Capture the cell that displays the provided text and extract its [x, y] central coordinate. 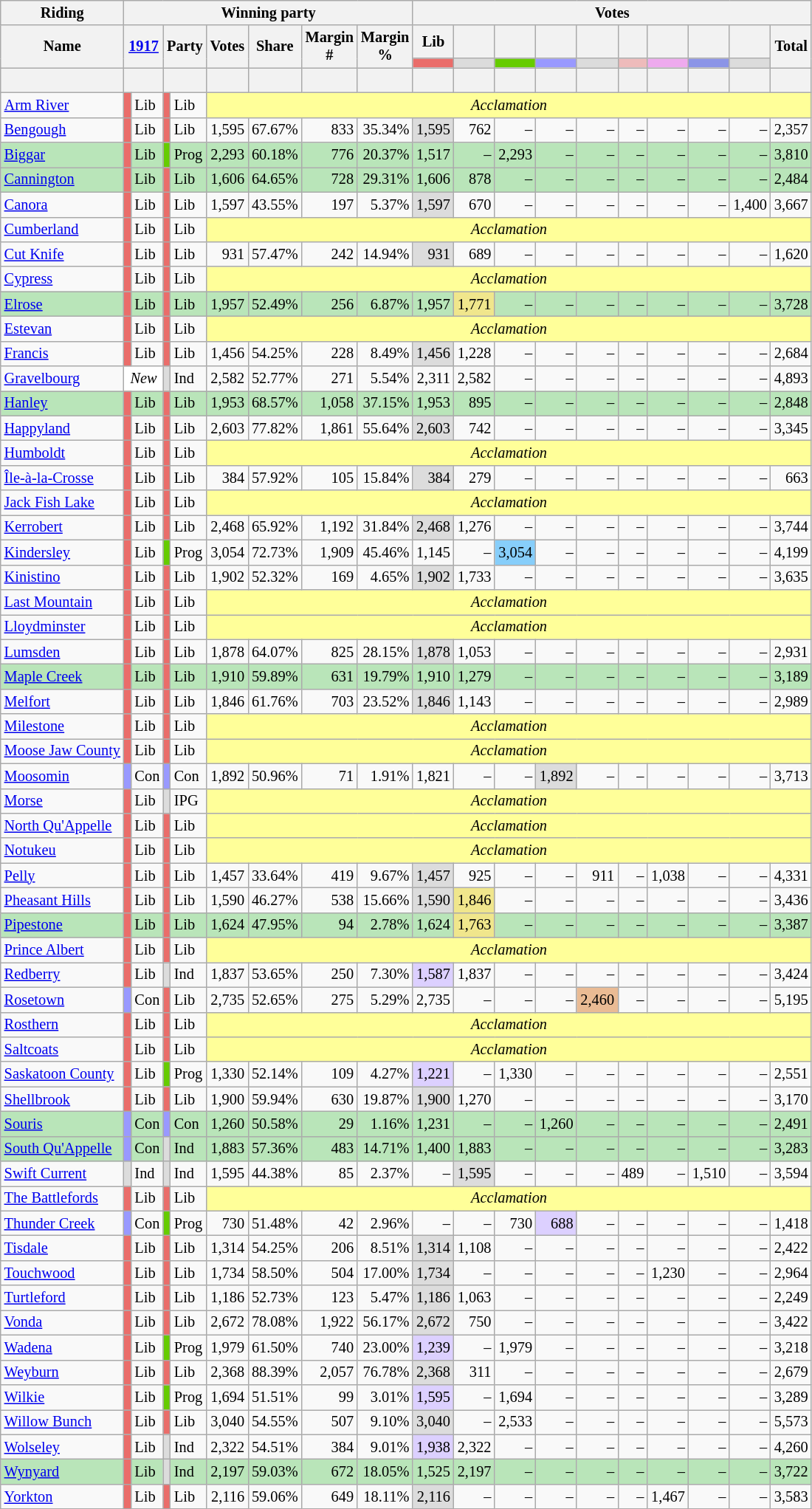
59.89% [275, 676]
1,221 [433, 1074]
279 [475, 478]
43.55% [275, 204]
58.50% [275, 1273]
19.87% [385, 1099]
64.07% [275, 652]
9.67% [385, 876]
663 [791, 478]
242 [329, 254]
46.27% [275, 900]
Wolseley [62, 1447]
3.01% [385, 1397]
1,861 [329, 428]
Happyland [62, 428]
419 [329, 876]
Canora [62, 204]
52.65% [275, 1000]
3,583 [791, 1496]
4,331 [791, 876]
68.57% [275, 403]
Lumsden [62, 652]
37.15% [385, 403]
5.54% [385, 379]
1,279 [475, 676]
53.65% [275, 975]
Willow Bunch [62, 1422]
14.94% [385, 254]
8.49% [385, 354]
1,525 [433, 1471]
109 [329, 1074]
3,170 [791, 1099]
Swift Current [62, 1174]
Rosthern [62, 1025]
Redberry [62, 975]
47.95% [275, 925]
1,771 [475, 304]
2,533 [515, 1422]
29 [329, 1124]
Biggar [62, 155]
631 [329, 676]
2,491 [791, 1124]
88.39% [275, 1372]
1,143 [475, 701]
1,418 [791, 1223]
Pheasant Hills [62, 900]
5,195 [791, 1000]
52.73% [275, 1298]
1,063 [475, 1298]
Cut Knife [62, 254]
Gravelbourg [62, 379]
Total [791, 47]
1,231 [433, 1124]
1,510 [709, 1174]
23.52% [385, 701]
Hanley [62, 403]
Notukeu [62, 850]
Winning party [269, 13]
Humboldt [62, 453]
15.84% [385, 478]
50.58% [275, 1124]
1,239 [433, 1347]
50.96% [275, 776]
59.06% [275, 1496]
71 [329, 776]
1,821 [433, 776]
76.78% [385, 1372]
2,684 [791, 354]
689 [475, 254]
44.38% [275, 1174]
Maple Creek [62, 676]
Île-à-la-Crosse [62, 478]
Name [62, 47]
1917 [143, 47]
17.00% [385, 1273]
1,270 [475, 1099]
Thunder Creek [62, 1223]
1,108 [475, 1248]
1,145 [433, 552]
Bengough [62, 130]
Francis [62, 354]
3,713 [791, 776]
3,189 [791, 676]
483 [329, 1149]
2.96% [385, 1223]
45.46% [385, 552]
64.65% [275, 179]
Rosetown [62, 1000]
Saskatoon County [62, 1074]
1,228 [475, 354]
1,058 [329, 403]
31.84% [385, 527]
2,989 [791, 701]
649 [329, 1496]
3,728 [791, 304]
3,722 [791, 1471]
Cannington [62, 179]
57.92% [275, 478]
Tisdale [62, 1248]
59.94% [275, 1099]
Margin% [385, 47]
15.66% [385, 900]
197 [329, 204]
Cypress [62, 279]
2,422 [791, 1248]
18.11% [385, 1496]
99 [329, 1397]
Riding [62, 13]
3,436 [791, 900]
489 [633, 1174]
169 [329, 577]
2.37% [385, 1174]
1,467 [668, 1496]
5.37% [385, 204]
1,230 [668, 1273]
Saltcoats [62, 1049]
60.18% [275, 155]
65.92% [275, 527]
275 [329, 1000]
2.78% [385, 925]
2,848 [791, 403]
20.37% [385, 155]
4,893 [791, 379]
18.05% [385, 1471]
1.16% [385, 1124]
52.32% [275, 577]
1.91% [385, 776]
Milestone [62, 726]
2,357 [791, 130]
52.14% [275, 1074]
1,587 [433, 975]
Yorkton [62, 1496]
878 [475, 179]
Share [275, 47]
825 [329, 652]
Estevan [62, 329]
1,517 [433, 155]
4.27% [385, 1074]
911 [597, 876]
Touchwood [62, 1273]
3,744 [791, 527]
57.36% [275, 1149]
Wadena [62, 1347]
256 [329, 304]
Turtleford [62, 1298]
750 [475, 1322]
2,679 [791, 1372]
The Battlefords [62, 1198]
3,810 [791, 155]
311 [475, 1372]
9.10% [385, 1422]
Last Mountain [62, 602]
94 [329, 925]
72.73% [275, 552]
4,260 [791, 1447]
Prince Albert [62, 950]
728 [329, 179]
1,922 [329, 1322]
Margin# [329, 47]
54.55% [275, 1422]
78.08% [275, 1322]
Morse [62, 801]
3,387 [791, 925]
Souris [62, 1124]
630 [329, 1099]
59.03% [275, 1471]
56.17% [385, 1322]
2,057 [329, 1372]
228 [329, 354]
1,620 [791, 254]
4,199 [791, 552]
703 [329, 701]
742 [475, 428]
Shellbrook [62, 1099]
3,218 [791, 1347]
538 [329, 900]
2,551 [791, 1074]
85 [329, 1174]
42 [329, 1223]
1,938 [433, 1447]
1,909 [329, 552]
1,733 [475, 577]
8.51% [385, 1248]
688 [557, 1223]
206 [329, 1248]
3,289 [791, 1397]
Weyburn [62, 1372]
Cumberland [62, 230]
33.64% [275, 876]
3,345 [791, 428]
925 [475, 876]
895 [475, 403]
Wynyard [62, 1471]
28.15% [385, 652]
507 [329, 1422]
14.71% [385, 1149]
Lloydminster [62, 627]
9.01% [385, 1447]
776 [329, 155]
77.82% [275, 428]
3,594 [791, 1174]
North Qu'Appelle [62, 825]
19.79% [385, 676]
2,311 [433, 379]
123 [329, 1298]
35.34% [385, 130]
52.49% [275, 304]
3,635 [791, 577]
3,422 [791, 1322]
1,276 [475, 527]
61.50% [275, 1347]
Vonda [62, 1322]
2,249 [791, 1298]
Melfort [62, 701]
Party [185, 47]
Elrose [62, 304]
5.47% [385, 1298]
740 [329, 1347]
Pelly [62, 876]
2,484 [791, 179]
504 [329, 1273]
Wilkie [62, 1397]
52.77% [275, 379]
54.51% [275, 1447]
New [143, 379]
South Qu'Appelle [62, 1149]
Kerrobert [62, 527]
Kindersley [62, 552]
Kinistino [62, 577]
1,038 [668, 876]
3,283 [791, 1149]
672 [329, 1471]
3,424 [791, 975]
762 [475, 130]
Pipestone [62, 925]
2,931 [791, 652]
2,964 [791, 1273]
4.65% [385, 577]
IPG [189, 801]
670 [475, 204]
5.29% [385, 1000]
51.48% [275, 1223]
Moose Jaw County [62, 751]
Jack Fish Lake [62, 503]
1,192 [329, 527]
67.67% [275, 130]
1,763 [475, 925]
51.51% [275, 1397]
57.47% [275, 254]
833 [329, 130]
3,667 [791, 204]
1,053 [475, 652]
250 [329, 975]
Arm River [62, 105]
29.31% [385, 179]
6.87% [385, 304]
2,460 [597, 1000]
105 [329, 478]
5,573 [791, 1422]
23.00% [385, 1347]
7.30% [385, 975]
Moosomin [62, 776]
61.76% [275, 701]
55.64% [385, 428]
271 [329, 379]
